From the cell containing the given text, extract its center point as (x, y) coordinate. 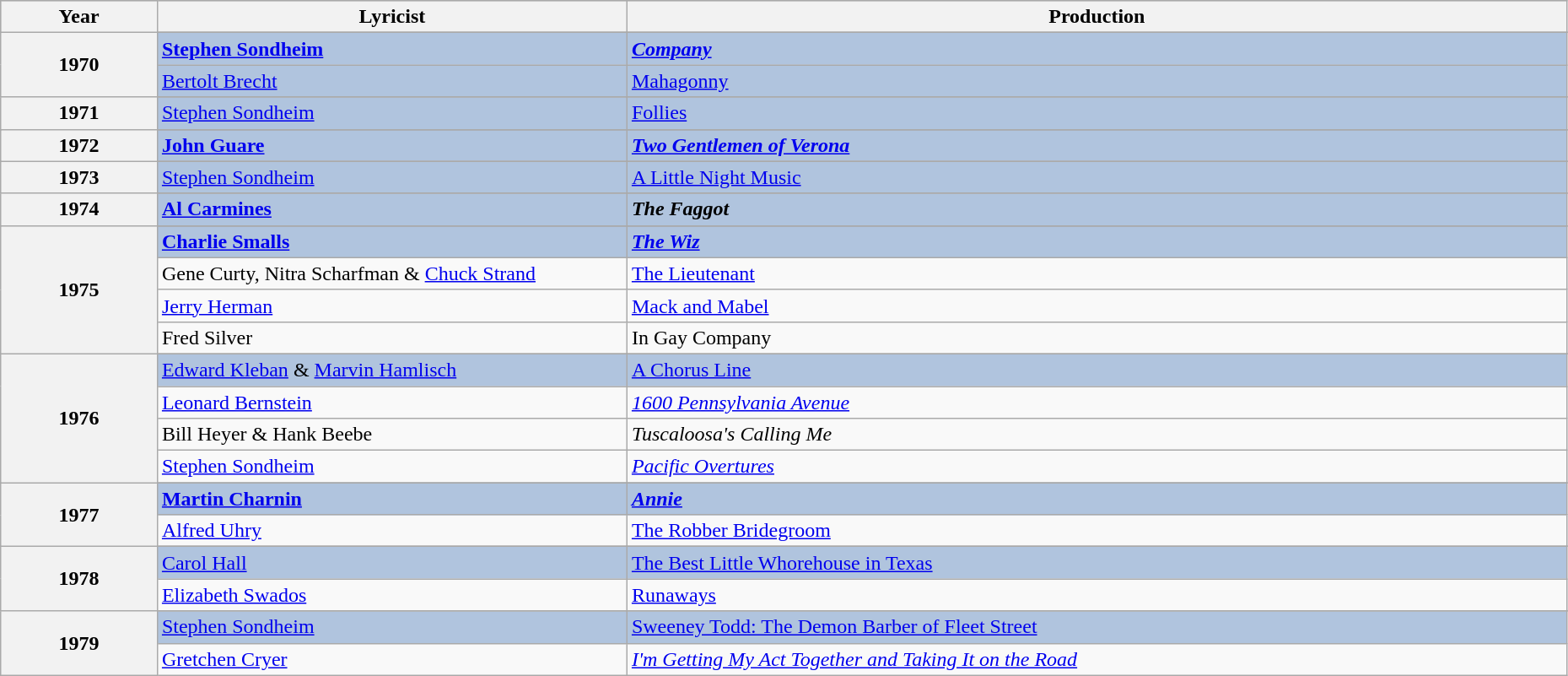
The Best Little Whorehouse in Texas (1097, 563)
1600 Pennsylvania Avenue (1097, 403)
In Gay Company (1097, 338)
Elizabeth Swados (391, 595)
1971 (79, 113)
1972 (79, 145)
Leonard Bernstein (391, 403)
1979 (79, 643)
Charlie Smalls (391, 241)
John Guare (391, 145)
Company (1097, 49)
A Little Night Music (1097, 177)
Jerry Herman (391, 306)
Annie (1097, 499)
Production (1097, 17)
Al Carmines (391, 209)
Gene Curty, Nitra Scharfman & Chuck Strand (391, 273)
Runaways (1097, 595)
Lyricist (391, 17)
1977 (79, 515)
Two Gentlemen of Verona (1097, 145)
The Wiz (1097, 241)
1973 (79, 177)
Bill Heyer & Hank Beebe (391, 435)
Pacific Overtures (1097, 467)
1976 (79, 418)
1975 (79, 289)
Carol Hall (391, 563)
1970 (79, 65)
Sweeney Todd: The Demon Barber of Fleet Street (1097, 627)
Bertolt Brecht (391, 81)
Martin Charnin (391, 499)
1978 (79, 579)
Tuscaloosa's Calling Me (1097, 435)
1974 (79, 209)
The Robber Bridegroom (1097, 531)
Gretchen Cryer (391, 659)
The Lieutenant (1097, 273)
Mack and Mabel (1097, 306)
Year (79, 17)
Fred Silver (391, 338)
The Faggot (1097, 209)
Follies (1097, 113)
Mahagonny (1097, 81)
Edward Kleban & Marvin Hamlisch (391, 370)
I'm Getting My Act Together and Taking It on the Road (1097, 659)
A Chorus Line (1097, 370)
Alfred Uhry (391, 531)
